Return (X, Y) of the center of cell containing provided text 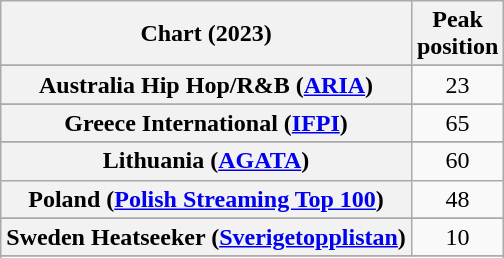
Sweden Heatseeker (Sverigetopplistan) (206, 237)
Poland (Polish Streaming Top 100) (206, 199)
65 (457, 123)
48 (457, 199)
60 (457, 161)
Australia Hip Hop/R&B (ARIA) (206, 85)
Peakposition (457, 34)
23 (457, 85)
10 (457, 237)
Greece International (IFPI) (206, 123)
Lithuania (AGATA) (206, 161)
Chart (2023) (206, 34)
